Return the (x, y) coordinate for the center point of the cell that contains the specified text.  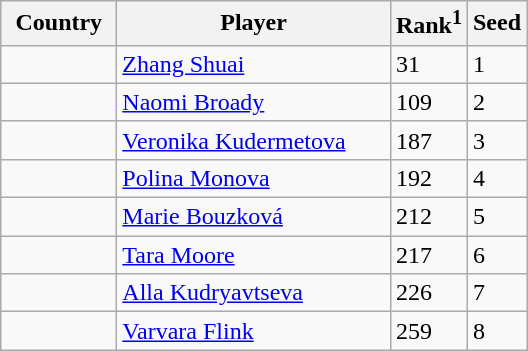
31 (428, 64)
212 (428, 217)
Zhang Shuai (254, 64)
2 (496, 102)
Tara Moore (254, 255)
5 (496, 217)
Naomi Broady (254, 102)
Rank1 (428, 24)
7 (496, 293)
Alla Kudryavtseva (254, 293)
Country (59, 24)
Seed (496, 24)
187 (428, 140)
8 (496, 331)
109 (428, 102)
Marie Bouzková (254, 217)
Polina Monova (254, 178)
6 (496, 255)
Veronika Kudermetova (254, 140)
259 (428, 331)
3 (496, 140)
Player (254, 24)
217 (428, 255)
1 (496, 64)
226 (428, 293)
Varvara Flink (254, 331)
4 (496, 178)
192 (428, 178)
